Determine the [x, y] coordinate at the center of the cell enclosing the given text.  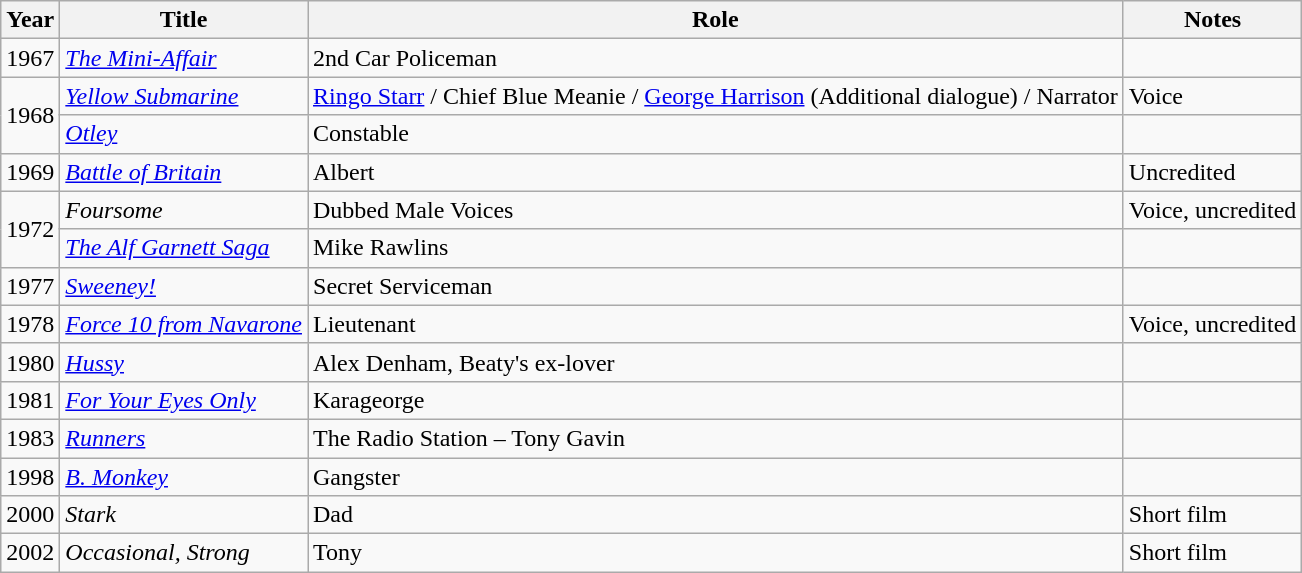
Dubbed Male Voices [716, 210]
Occasional, Strong [184, 553]
Dad [716, 515]
B. Monkey [184, 477]
Sweeney! [184, 286]
Notes [1212, 20]
1972 [30, 229]
The Mini-Affair [184, 58]
The Radio Station – Tony Gavin [716, 438]
1968 [30, 115]
Tony [716, 553]
Hussy [184, 362]
1998 [30, 477]
1969 [30, 172]
Role [716, 20]
Albert [716, 172]
Yellow Submarine [184, 96]
Otley [184, 134]
Battle of Britain [184, 172]
1983 [30, 438]
Uncredited [1212, 172]
Year [30, 20]
Force 10 from Navarone [184, 324]
Lieutenant [716, 324]
2000 [30, 515]
Stark [184, 515]
1967 [30, 58]
Foursome [184, 210]
1977 [30, 286]
1980 [30, 362]
Gangster [716, 477]
Secret Serviceman [716, 286]
The Alf Garnett Saga [184, 248]
2002 [30, 553]
1981 [30, 400]
Voice [1212, 96]
Runners [184, 438]
Constable [716, 134]
Mike Rawlins [716, 248]
Karageorge [716, 400]
Alex Denham, Beaty's ex-lover [716, 362]
Title [184, 20]
For Your Eyes Only [184, 400]
2nd Car Policeman [716, 58]
Ringo Starr / Chief Blue Meanie / George Harrison (Additional dialogue) / Narrator [716, 96]
1978 [30, 324]
